Output the (X, Y) coordinate of the center of the cell containing the given text.  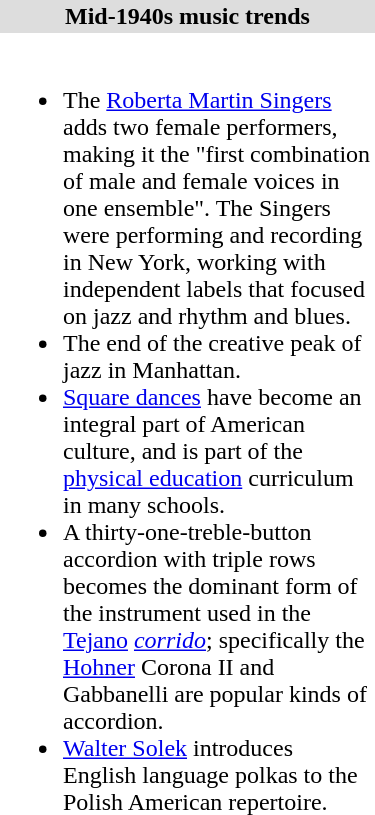
Mid-1940s music trends (188, 16)
